For the text-containing cell, return its midpoint in (X, Y) coordinate format. 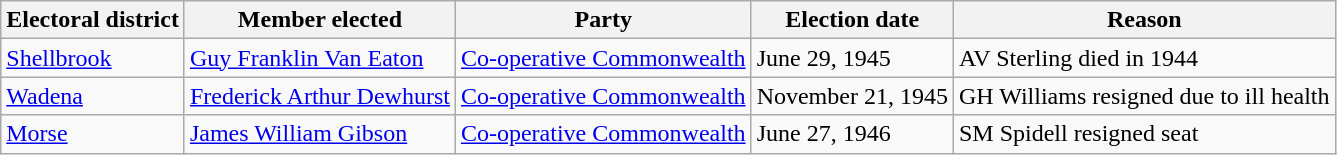
Wadena (93, 96)
Morse (93, 134)
James William Gibson (320, 134)
Frederick Arthur Dewhurst (320, 96)
Electoral district (93, 20)
June 27, 1946 (852, 134)
Member elected (320, 20)
Shellbrook (93, 58)
SM Spidell resigned seat (1144, 134)
Election date (852, 20)
Party (603, 20)
GH Williams resigned due to ill health (1144, 96)
Guy Franklin Van Eaton (320, 58)
AV Sterling died in 1944 (1144, 58)
June 29, 1945 (852, 58)
November 21, 1945 (852, 96)
Reason (1144, 20)
